Provide the [x, y] coordinate of the cell's center where the given text is located.  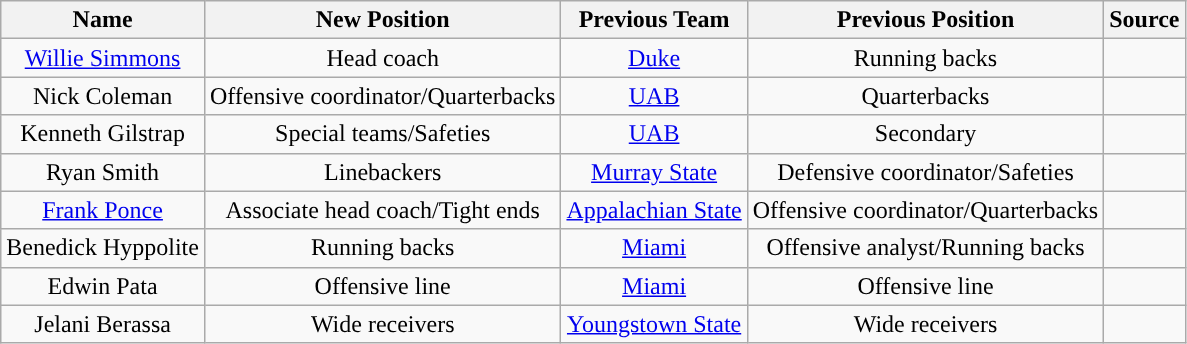
Offensive analyst/Running backs [925, 248]
Linebackers [382, 172]
Benedick Hyppolite [103, 248]
Source [1144, 20]
Duke [654, 58]
Head coach [382, 58]
Kenneth Gilstrap [103, 134]
Name [103, 20]
Quarterbacks [925, 96]
Previous Position [925, 20]
New Position [382, 20]
Nick Coleman [103, 96]
Frank Ponce [103, 210]
Special teams/Safeties [382, 134]
Willie Simmons [103, 58]
Associate head coach/Tight ends [382, 210]
Murray State [654, 172]
Secondary [925, 134]
Edwin Pata [103, 286]
Appalachian State [654, 210]
Previous Team [654, 20]
Jelani Berassa [103, 324]
Defensive coordinator/Safeties [925, 172]
Youngstown State [654, 324]
Ryan Smith [103, 172]
